Locate the cell with the specified text and output its (x, y) center coordinate. 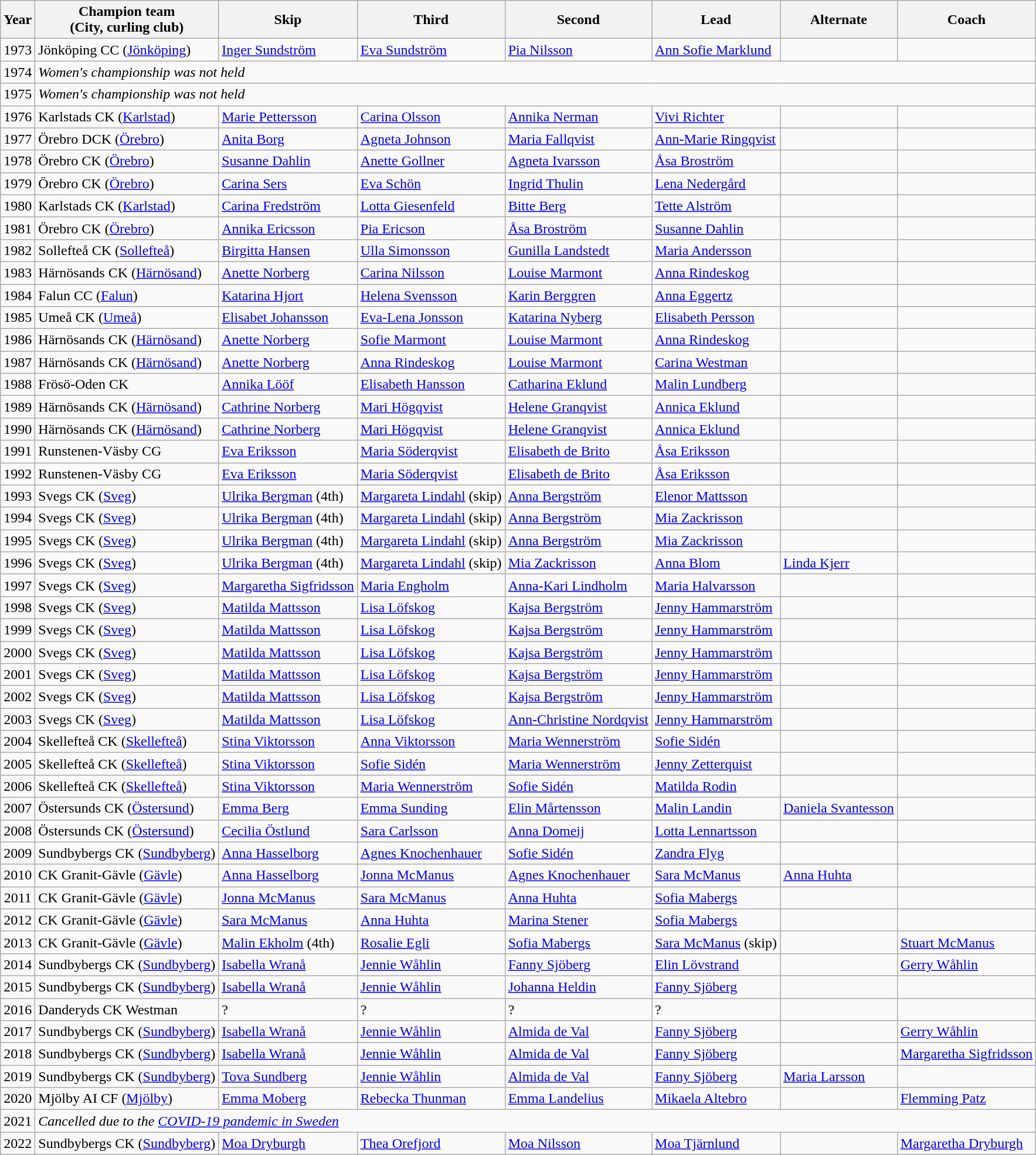
Moa Dryburgh (288, 1143)
Rebecka Thunman (431, 1099)
Katarina Nyberg (578, 318)
Mjölby AI CF (Mjölby) (127, 1099)
Lead (716, 20)
2013 (18, 942)
2006 (18, 786)
Sofie Marmont (431, 340)
1975 (18, 94)
2016 (18, 1009)
Örebro DCK (Örebro) (127, 139)
Elisabeth Persson (716, 318)
Elin Mårtensson (578, 808)
Margaretha Dryburgh (966, 1143)
Carina Westman (716, 362)
Zandra Flyg (716, 853)
1978 (18, 161)
Mikaela Altebro (716, 1099)
Champion team(City, curling club) (127, 20)
Inger Sundström (288, 50)
1989 (18, 407)
1983 (18, 273)
Lotta Giesenfeld (431, 206)
Moa Nilsson (578, 1143)
Malin Lundberg (716, 385)
Sollefteå CK (Sollefteå) (127, 250)
Jönköping CC (Jönköping) (127, 50)
2002 (18, 697)
1987 (18, 362)
Maria Fallqvist (578, 139)
Umeå CK (Umeå) (127, 318)
Alternate (839, 20)
Rosalie Egli (431, 942)
2012 (18, 920)
1998 (18, 607)
Second (578, 20)
1999 (18, 630)
2003 (18, 719)
1984 (18, 295)
2022 (18, 1143)
1990 (18, 429)
Ingrid Thulin (578, 184)
Carina Sers (288, 184)
Maria Halvarsson (716, 585)
Cecilia Östlund (288, 831)
Anette Gollner (431, 161)
Elin Lövstrand (716, 964)
Bitte Berg (578, 206)
1986 (18, 340)
Agneta Johnson (431, 139)
Emma Sunding (431, 808)
Sara Carlsson (431, 831)
2010 (18, 875)
Daniela Svantesson (839, 808)
Maria Andersson (716, 250)
Gunilla Landstedt (578, 250)
1992 (18, 474)
Lotta Lennartsson (716, 831)
Pia Nilsson (578, 50)
Carina Fredström (288, 206)
2008 (18, 831)
Elisabet Johansson (288, 318)
1973 (18, 50)
Third (431, 20)
Pia Ericson (431, 228)
Skip (288, 20)
Jenny Zetterquist (716, 764)
Agneta Ivarsson (578, 161)
1976 (18, 117)
Helena Svensson (431, 295)
Sara McManus (skip) (716, 942)
1982 (18, 250)
2009 (18, 853)
Thea Orefjord (431, 1143)
Ann-Christine Nordqvist (578, 719)
Anna-Kari Lindholm (578, 585)
1991 (18, 451)
2020 (18, 1099)
Birgitta Hansen (288, 250)
Anna Viktorsson (431, 742)
Malin Ekholm (4th) (288, 942)
Matilda Rodin (716, 786)
Anna Domeij (578, 831)
Lena Nedergård (716, 184)
Tette Alström (716, 206)
2004 (18, 742)
Coach (966, 20)
1985 (18, 318)
Anna Eggertz (716, 295)
1988 (18, 385)
Catharina Eklund (578, 385)
Linda Kjerr (839, 563)
Stuart McManus (966, 942)
2011 (18, 898)
Vivi Richter (716, 117)
Ulla Simonsson (431, 250)
Emma Berg (288, 808)
1981 (18, 228)
2021 (18, 1121)
2001 (18, 675)
Ann-Marie Ringqvist (716, 139)
Elenor Mattsson (716, 496)
Tova Sundberg (288, 1076)
2000 (18, 653)
2007 (18, 808)
Annika Nerman (578, 117)
Carina Nilsson (431, 273)
1993 (18, 496)
Emma Landelius (578, 1099)
Katarina Hjort (288, 295)
Marie Pettersson (288, 117)
1980 (18, 206)
2015 (18, 987)
1979 (18, 184)
Carina Olsson (431, 117)
1997 (18, 585)
Eva-Lena Jonsson (431, 318)
2014 (18, 964)
Marina Stener (578, 920)
Moa Tjärnlund (716, 1143)
Ann Sofie Marklund (716, 50)
2019 (18, 1076)
Falun CC (Falun) (127, 295)
2005 (18, 764)
1994 (18, 518)
1996 (18, 563)
Eva Schön (431, 184)
Danderyds CK Westman (127, 1009)
1974 (18, 72)
1995 (18, 541)
Annika Lööf (288, 385)
Annika Ericsson (288, 228)
Malin Landin (716, 808)
Year (18, 20)
2018 (18, 1054)
Frösö-Oden CK (127, 385)
Anna Blom (716, 563)
Emma Moberg (288, 1099)
Johanna Heldin (578, 987)
Cancelled due to the COVID-19 pandemic in Sweden (536, 1121)
Elisabeth Hansson (431, 385)
Maria Engholm (431, 585)
Karin Berggren (578, 295)
Flemming Patz (966, 1099)
2017 (18, 1032)
Eva Sundström (431, 50)
Maria Larsson (839, 1076)
Anita Borg (288, 139)
1977 (18, 139)
